Determine the (X, Y) coordinate at the center of the cell enclosing the given text.  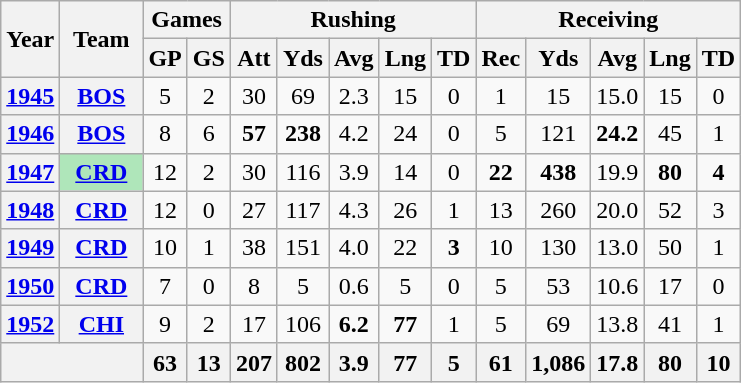
1,086 (558, 362)
116 (302, 172)
61 (501, 362)
13.0 (618, 248)
438 (558, 172)
15.0 (618, 96)
57 (254, 134)
24 (405, 134)
130 (558, 248)
4.3 (354, 210)
GP (165, 58)
4 (718, 172)
50 (670, 248)
Games (186, 20)
10.6 (618, 286)
207 (254, 362)
1949 (30, 248)
1947 (30, 172)
Receiving (608, 20)
41 (670, 324)
238 (302, 134)
121 (558, 134)
24.2 (618, 134)
7 (165, 286)
1948 (30, 210)
0.6 (354, 286)
14 (405, 172)
Rushing (353, 20)
9 (165, 324)
Att (254, 58)
6 (208, 134)
13.8 (618, 324)
260 (558, 210)
151 (302, 248)
117 (302, 210)
63 (165, 362)
802 (302, 362)
4.0 (354, 248)
20.0 (618, 210)
2.3 (354, 96)
1952 (30, 324)
6.2 (354, 324)
4.2 (354, 134)
1950 (30, 286)
45 (670, 134)
CHI (102, 324)
1945 (30, 96)
38 (254, 248)
53 (558, 286)
Rec (501, 58)
27 (254, 210)
17.8 (618, 362)
GS (208, 58)
Team (102, 39)
19.9 (618, 172)
26 (405, 210)
52 (670, 210)
Year (30, 39)
106 (302, 324)
1946 (30, 134)
